From the cell containing the given text, extract its center point as [x, y] coordinate. 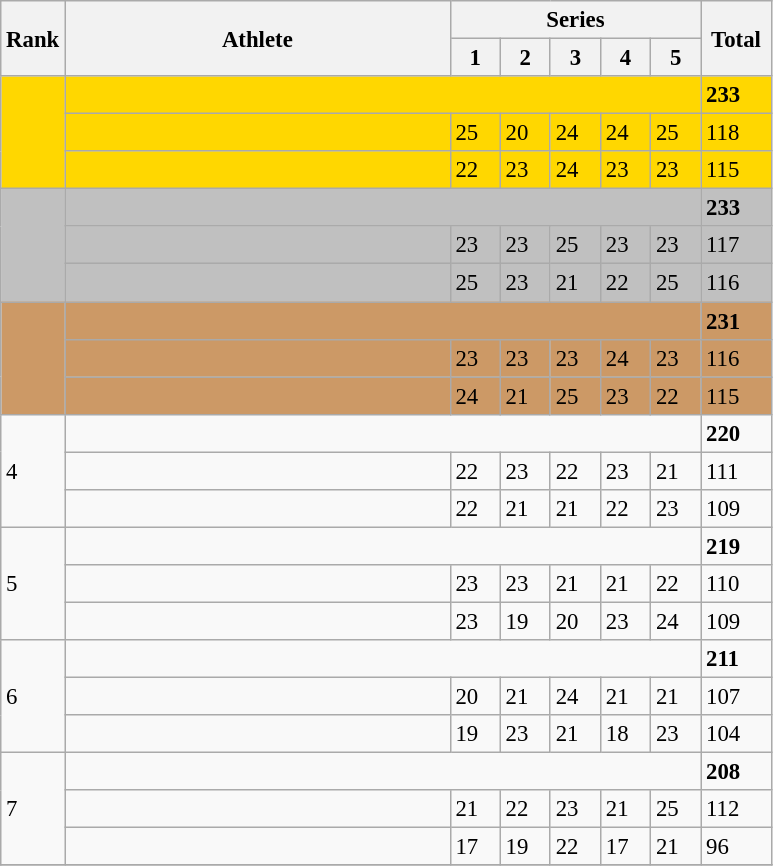
112 [736, 809]
18 [625, 734]
117 [736, 245]
220 [736, 433]
Rank [33, 38]
219 [736, 546]
Series [576, 20]
7 [33, 810]
208 [736, 772]
211 [736, 659]
111 [736, 471]
231 [736, 321]
110 [736, 584]
Total [736, 38]
107 [736, 697]
96 [736, 847]
3 [575, 58]
1 [475, 58]
118 [736, 133]
Athlete [258, 38]
2 [525, 58]
104 [736, 734]
6 [33, 696]
